Pinpoint the cell where the given text exists, returning its (x, y) midpoint coordinate. 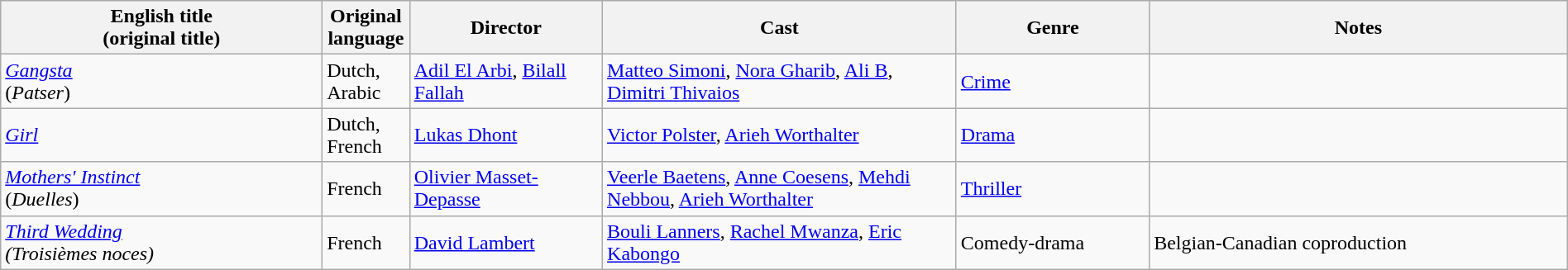
Dutch, French (366, 135)
Third Wedding (Troisièmes noces) (162, 243)
Crime (1052, 81)
Olivier Masset-Depasse (506, 188)
Dutch, Arabic (366, 81)
Victor Polster, Arieh Worthalter (780, 135)
Original language (366, 28)
Bouli Lanners, Rachel Mwanza, Eric Kabongo (780, 243)
Lukas Dhont (506, 135)
Notes (1359, 28)
Thriller (1052, 188)
Belgian-Canadian coproduction (1359, 243)
Adil El Arbi, Bilall Fallah (506, 81)
Matteo Simoni, Nora Gharib, Ali B, Dimitri Thivaios (780, 81)
Director (506, 28)
English title (original title) (162, 28)
Veerle Baetens, Anne Coesens, Mehdi Nebbou, Arieh Worthalter (780, 188)
Girl (162, 135)
Gangsta (Patser) (162, 81)
Mothers' Instinct (Duelles) (162, 188)
Genre (1052, 28)
Comedy-drama (1052, 243)
David Lambert (506, 243)
Drama (1052, 135)
Cast (780, 28)
